Identify which cell holds the provided text, then report its [X, Y] central coordinate. 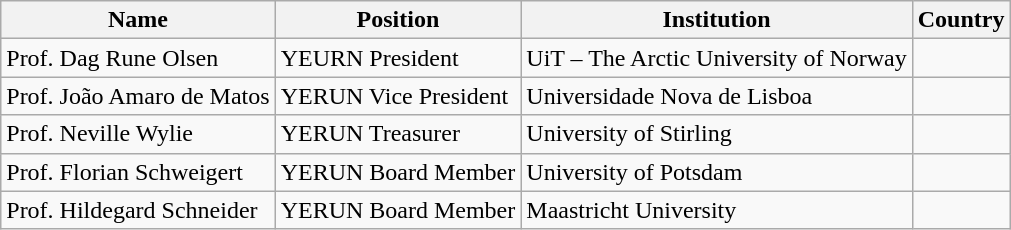
Prof. Dag Rune Olsen [138, 58]
YERUN Treasurer [398, 134]
Prof. Neville Wylie [138, 134]
Position [398, 20]
Name [138, 20]
Institution [716, 20]
University of Stirling [716, 134]
Universidade Nova de Lisboa [716, 96]
YERUN Vice President [398, 96]
YEURN President [398, 58]
Country [961, 20]
Maastricht University [716, 210]
Prof. Hildegard Schneider [138, 210]
Prof. João Amaro de Matos [138, 96]
University of Potsdam [716, 172]
Prof. Florian Schweigert [138, 172]
UiT – The Arctic University of Norway [716, 58]
